Extract the [x, y] coordinate from the center of the cell holding the provided text.  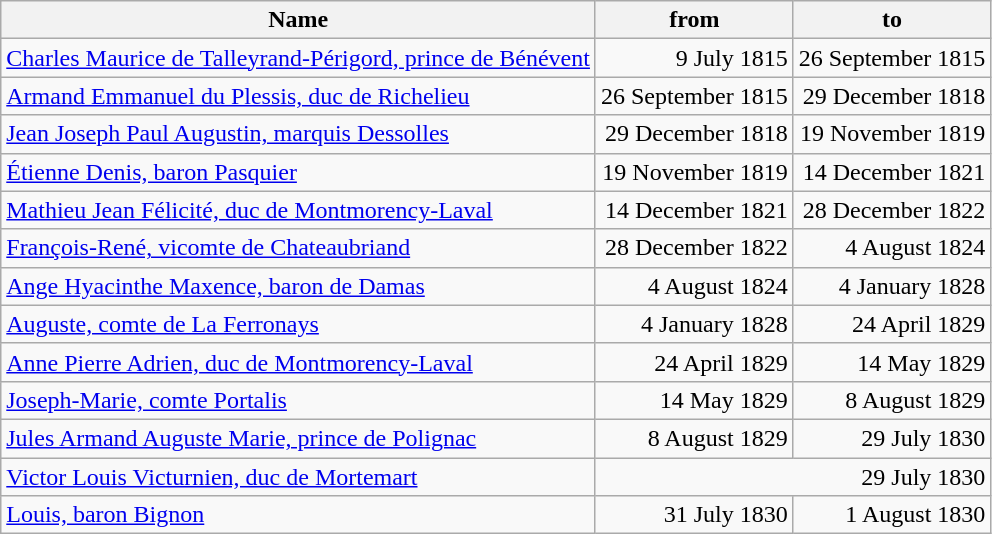
Jules Armand Auguste Marie, prince de Polignac [298, 438]
from [694, 20]
Name [298, 20]
31 July 1830 [694, 515]
to [892, 20]
Jean Joseph Paul Augustin, marquis Dessolles [298, 134]
Étienne Denis, baron Pasquier [298, 172]
Ange Hyacinthe Maxence, baron de Damas [298, 286]
Joseph-Marie, comte Portalis [298, 400]
Armand Emmanuel du Plessis, duc de Richelieu [298, 96]
Mathieu Jean Félicité, duc de Montmorency-Laval [298, 210]
1 August 1830 [892, 515]
Anne Pierre Adrien, duc de Montmorency-Laval [298, 362]
9 July 1815 [694, 58]
François-René, vicomte de Chateaubriand [298, 248]
Louis, baron Bignon [298, 515]
Charles Maurice de Talleyrand-Périgord, prince de Bénévent [298, 58]
Victor Louis Victurnien, duc de Mortemart [298, 477]
Auguste, comte de La Ferronays [298, 324]
